Pinpoint the cell where the given text exists, returning its (x, y) midpoint coordinate. 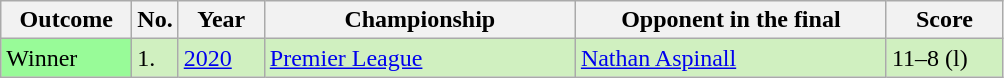
Opponent in the final (730, 20)
Score (944, 20)
Outcome (66, 20)
Championship (420, 20)
2020 (221, 58)
11–8 (l) (944, 58)
No. (155, 20)
1. (155, 58)
Nathan Aspinall (730, 58)
Premier League (420, 58)
Winner (66, 58)
Year (221, 20)
